Detect which cell encompasses the target text, then output its [X, Y] center coordinate. 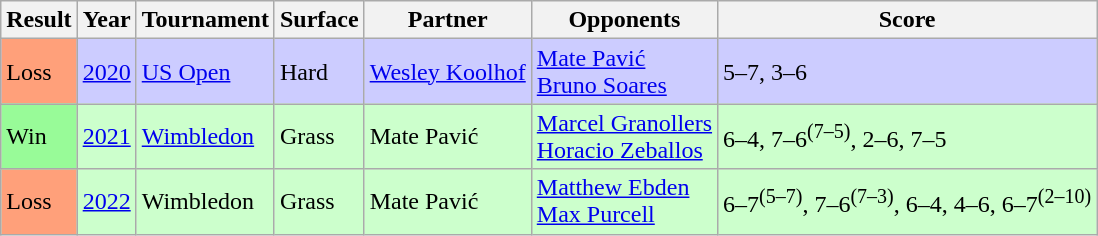
2022 [106, 202]
Mate Pavić Bruno Soares [624, 72]
Year [106, 20]
6–7(5–7), 7–6(7–3), 6–4, 4–6, 6–7(2–10) [908, 202]
Win [39, 136]
Partner [448, 20]
5–7, 3–6 [908, 72]
Hard [319, 72]
US Open [205, 72]
Score [908, 20]
Marcel Granollers Horacio Zeballos [624, 136]
Matthew Ebden Max Purcell [624, 202]
Result [39, 20]
6–4, 7–6(7–5), 2–6, 7–5 [908, 136]
Wesley Koolhof [448, 72]
2021 [106, 136]
Surface [319, 20]
2020 [106, 72]
Opponents [624, 20]
Tournament [205, 20]
